Locate the cell with the specified text and output its (X, Y) center coordinate. 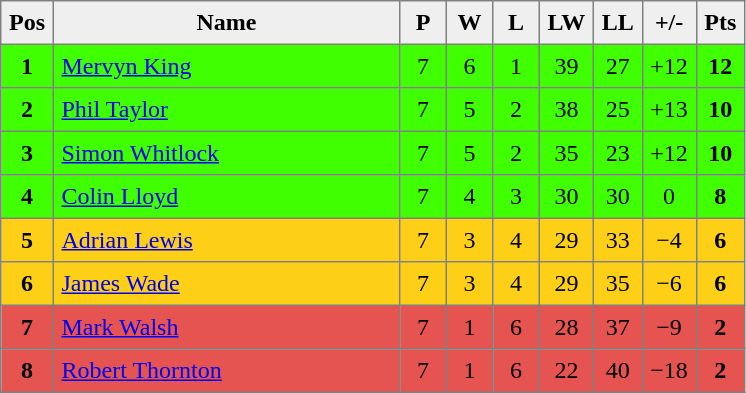
27 (618, 66)
Robert Thornton (226, 371)
Name (226, 23)
28 (566, 327)
33 (618, 240)
Pos (27, 23)
LW (566, 23)
Mark Walsh (226, 327)
−4 (669, 240)
22 (566, 371)
Phil Taylor (226, 110)
+13 (669, 110)
40 (618, 371)
37 (618, 327)
−18 (669, 371)
39 (566, 66)
P (423, 23)
Adrian Lewis (226, 240)
23 (618, 153)
L (516, 23)
Simon Whitlock (226, 153)
Mervyn King (226, 66)
+/- (669, 23)
0 (669, 197)
−6 (669, 284)
25 (618, 110)
Colin Lloyd (226, 197)
−9 (669, 327)
LL (618, 23)
12 (720, 66)
Pts (720, 23)
W (469, 23)
38 (566, 110)
James Wade (226, 284)
